Provide the (x, y) coordinate of the cell's center where the given text is located.  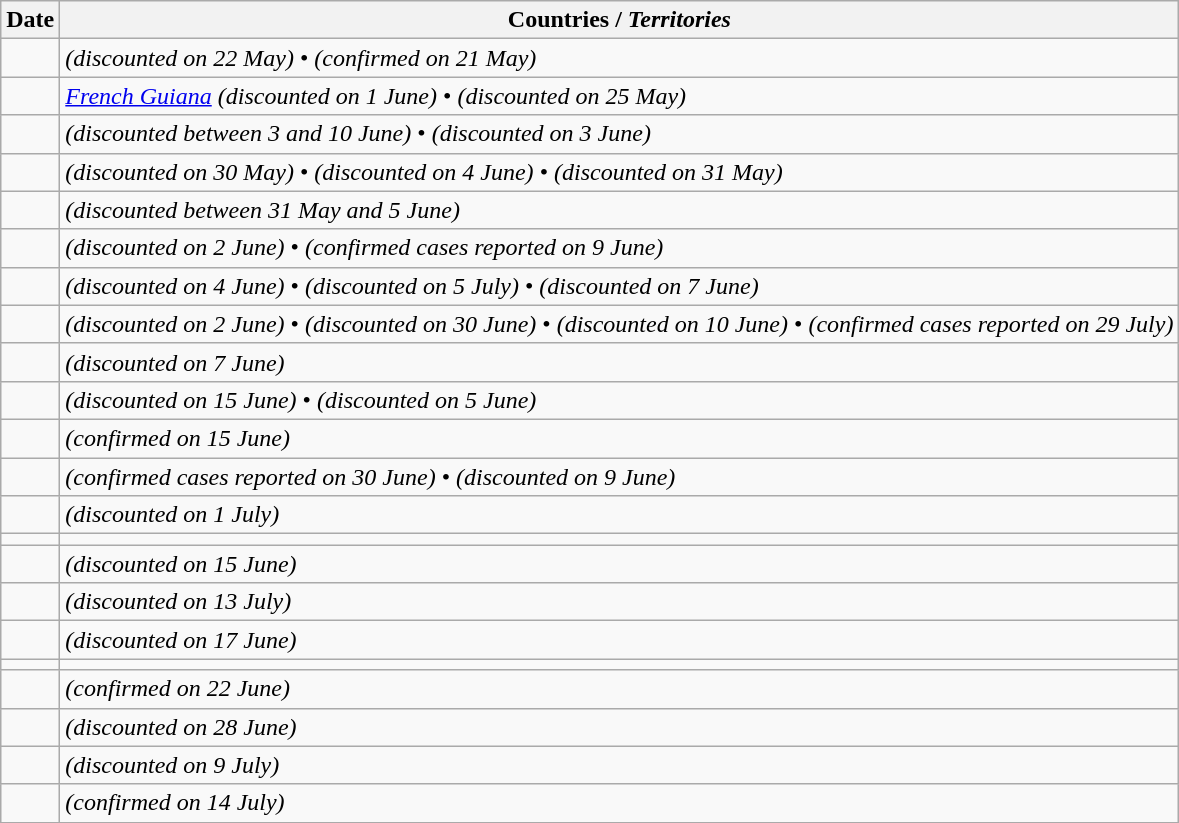
(discounted on 4 June) • (discounted on 5 July) • (discounted on 7 June) (620, 286)
(discounted on 9 July) (620, 765)
(discounted on 17 June) (620, 640)
(discounted between 3 and 10 June) • (discounted on 3 June) (620, 134)
French Guiana (discounted on 1 June) • (discounted on 25 May) (620, 96)
(discounted on 22 May) • (confirmed on 21 May) (620, 58)
(discounted on 15 June) • (discounted on 5 June) (620, 400)
(confirmed on 22 June) (620, 689)
(discounted on 1 July) (620, 515)
(discounted on 30 May) • (discounted on 4 June) • (discounted on 31 May) (620, 172)
(discounted on 2 June) • (confirmed cases reported on 9 June) (620, 248)
Date (30, 20)
(confirmed cases reported on 30 June) • (discounted on 9 June) (620, 477)
(discounted on 28 June) (620, 727)
(confirmed on 14 July) (620, 803)
(discounted on 2 June) • (discounted on 30 June) • (discounted on 10 June) • (confirmed cases reported on 29 July) (620, 324)
(discounted between 31 May and 5 June) (620, 210)
(discounted on 15 June) (620, 564)
(discounted on 13 July) (620, 602)
Countries / Territories (620, 20)
(confirmed on 15 June) (620, 438)
(discounted on 7 June) (620, 362)
